Output the [X, Y] coordinate of the center of the cell containing the given text.  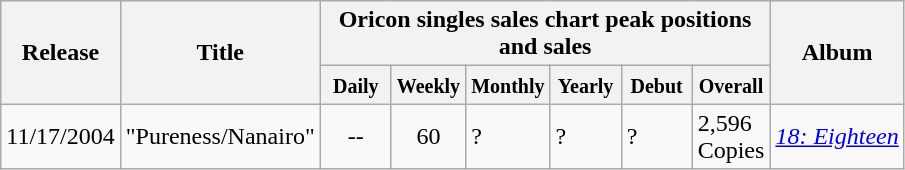
"Pureness/Nanairo" [220, 136]
Overall [731, 85]
Weekly [428, 85]
Debut [656, 85]
2,596 Copies [731, 136]
Title [220, 52]
Album [837, 52]
Oricon singles sales chart peak positions and sales [545, 34]
Daily [356, 85]
Release [61, 52]
11/17/2004 [61, 136]
60 [428, 136]
Yearly [586, 85]
-- [356, 136]
Monthly [508, 85]
18: Eighteen [837, 136]
